Detect which cell encompasses the target text, then output its (x, y) center coordinate. 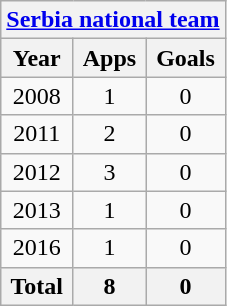
Goals (186, 58)
2016 (37, 248)
2011 (37, 134)
Total (37, 286)
Serbia national team (113, 20)
8 (110, 286)
2 (110, 134)
2008 (37, 96)
Year (37, 58)
Apps (110, 58)
2012 (37, 172)
3 (110, 172)
2013 (37, 210)
